Identify which cell holds the provided text, then report its [x, y] central coordinate. 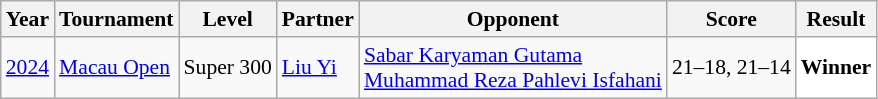
Level [228, 19]
21–18, 21–14 [732, 68]
Tournament [116, 19]
Winner [836, 68]
Opponent [513, 19]
Liu Yi [318, 68]
Partner [318, 19]
Macau Open [116, 68]
Year [28, 19]
Sabar Karyaman Gutama Muhammad Reza Pahlevi Isfahani [513, 68]
2024 [28, 68]
Super 300 [228, 68]
Score [732, 19]
Result [836, 19]
